Identify which cell holds the provided text, then report its (X, Y) central coordinate. 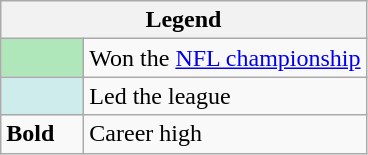
Led the league (225, 96)
Won the NFL championship (225, 58)
Bold (42, 134)
Career high (225, 134)
Legend (184, 20)
